Extract the (X, Y) coordinate from the center of the cell holding the provided text.  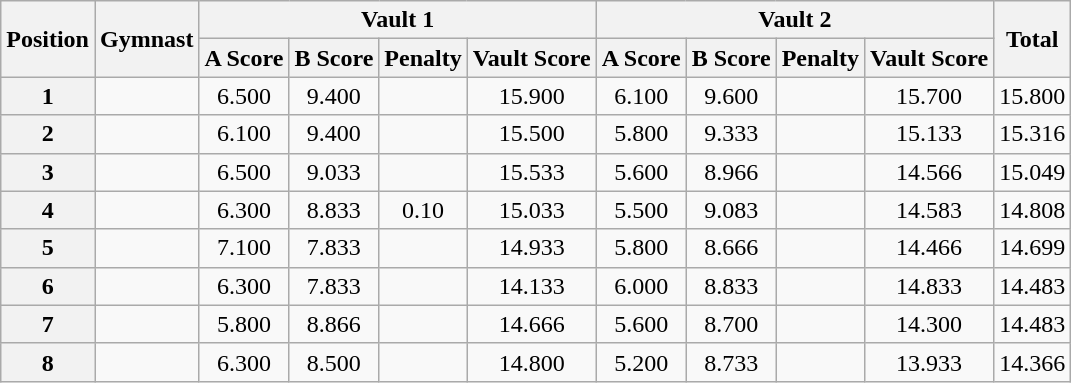
7.100 (244, 248)
6.000 (641, 286)
9.083 (731, 210)
4 (48, 210)
15.049 (1032, 172)
15.700 (930, 96)
3 (48, 172)
14.808 (1032, 210)
14.833 (930, 286)
6 (48, 286)
8 (48, 362)
8.966 (731, 172)
Position (48, 39)
9.333 (731, 134)
14.933 (532, 248)
0.10 (423, 210)
15.133 (930, 134)
14.566 (930, 172)
Gymnast (146, 39)
14.133 (532, 286)
15.900 (532, 96)
8.666 (731, 248)
13.933 (930, 362)
14.666 (532, 324)
7 (48, 324)
Vault 2 (794, 20)
14.583 (930, 210)
14.366 (1032, 362)
9.033 (334, 172)
1 (48, 96)
14.300 (930, 324)
8.866 (334, 324)
8.500 (334, 362)
15.316 (1032, 134)
15.800 (1032, 96)
15.500 (532, 134)
5.500 (641, 210)
8.733 (731, 362)
14.699 (1032, 248)
5.200 (641, 362)
9.600 (731, 96)
5 (48, 248)
Total (1032, 39)
14.466 (930, 248)
15.533 (532, 172)
Vault 1 (398, 20)
8.700 (731, 324)
14.800 (532, 362)
2 (48, 134)
15.033 (532, 210)
